Locate the cell with the specified text and output its [x, y] center coordinate. 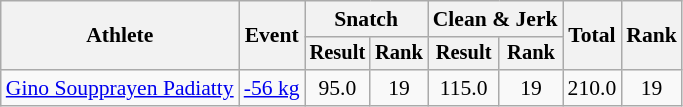
Gino Soupprayen Padiatty [120, 88]
Total [592, 36]
Clean & Jerk [496, 19]
Athlete [120, 36]
-56 kg [272, 88]
210.0 [592, 88]
115.0 [464, 88]
Event [272, 36]
95.0 [338, 88]
Snatch [366, 19]
